Pinpoint the cell where the given text exists, returning its (x, y) midpoint coordinate. 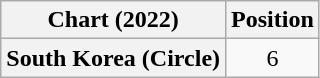
South Korea (Circle) (114, 58)
6 (273, 58)
Position (273, 20)
Chart (2022) (114, 20)
